Pinpoint the cell where the given text exists, returning its [x, y] midpoint coordinate. 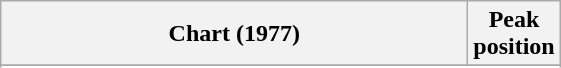
Chart (1977) [234, 34]
Peakposition [514, 34]
